Find where the given text appears and provide that cell's center as (x, y) coordinate. 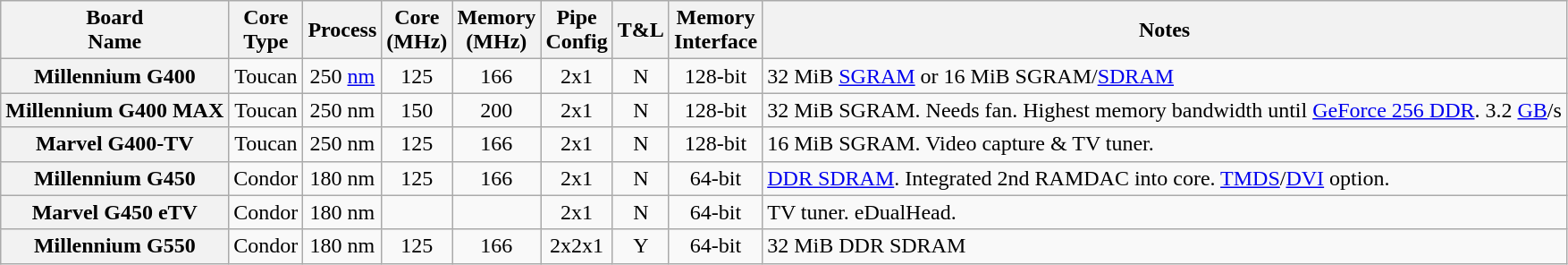
Millennium G400 (114, 76)
Millennium G400 MAX (114, 110)
2x2x1 (577, 246)
Core(MHz) (417, 30)
Memory(MHz) (497, 30)
TV tuner. eDualHead. (1165, 212)
200 (497, 110)
DDR SDRAM. Integrated 2nd RAMDAC into core. TMDS/DVI option. (1165, 178)
16 MiB SGRAM. Video capture & TV tuner. (1165, 144)
Process (342, 30)
BoardName (114, 30)
Notes (1165, 30)
32 MiB SGRAM. Needs fan. Highest memory bandwidth until GeForce 256 DDR. 3.2 GB/s (1165, 110)
MemoryInterface (715, 30)
T&L (640, 30)
150 (417, 110)
Marvel G450 eTV (114, 212)
Y (640, 246)
32 MiB DDR SDRAM (1165, 246)
Millennium G450 (114, 178)
Millennium G550 (114, 246)
32 MiB SGRAM or 16 MiB SGRAM/SDRAM (1165, 76)
PipeConfig (577, 30)
Marvel G400-TV (114, 144)
CoreType (266, 30)
